For the text-containing cell, return its midpoint in [x, y] coordinate format. 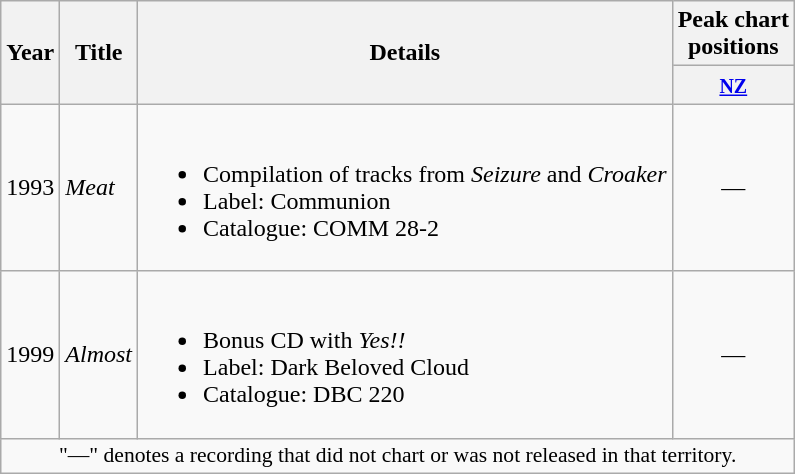
1993 [30, 188]
Almost [99, 354]
Bonus CD with Yes!!Label: Dark Beloved CloudCatalogue: DBC 220 [406, 354]
Title [99, 52]
1999 [30, 354]
Details [406, 52]
NZ [733, 85]
Compilation of tracks from Seizure and CroakerLabel: CommunionCatalogue: COMM 28-2 [406, 188]
Meat [99, 188]
Peak chartpositions [733, 34]
"—" denotes a recording that did not chart or was not released in that territory. [398, 456]
Year [30, 52]
